Detect which cell encompasses the target text, then output its (X, Y) center coordinate. 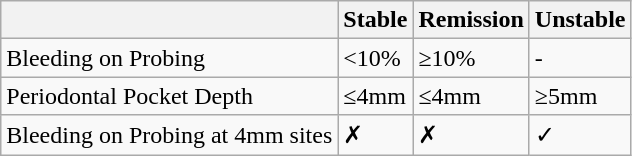
Periodontal Pocket Depth (170, 96)
Bleeding on Probing at 4mm sites (170, 135)
≥5mm (580, 96)
✓ (580, 135)
Stable (376, 20)
<10% (376, 58)
≥10% (471, 58)
Unstable (580, 20)
- (580, 58)
Remission (471, 20)
Bleeding on Probing (170, 58)
